Provide the [x, y] coordinate of the cell's center where the given text is located.  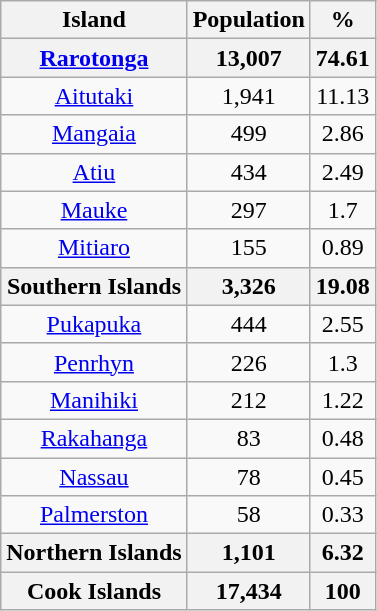
0.89 [342, 248]
Northern Islands [94, 553]
17,434 [248, 591]
Mangaia [94, 134]
Rarotonga [94, 58]
Atiu [94, 172]
226 [248, 362]
Southern Islands [94, 286]
78 [248, 477]
297 [248, 210]
0.48 [342, 438]
0.45 [342, 477]
83 [248, 438]
1.7 [342, 210]
Mitiaro [94, 248]
Population [248, 20]
155 [248, 248]
0.33 [342, 515]
Mauke [94, 210]
499 [248, 134]
Aitutaki [94, 96]
1.3 [342, 362]
100 [342, 591]
58 [248, 515]
% [342, 20]
434 [248, 172]
Rakahanga [94, 438]
Nassau [94, 477]
2.49 [342, 172]
Cook Islands [94, 591]
1,941 [248, 96]
Penrhyn [94, 362]
2.55 [342, 324]
11.13 [342, 96]
Manihiki [94, 400]
212 [248, 400]
6.32 [342, 553]
3,326 [248, 286]
Pukapuka [94, 324]
19.08 [342, 286]
13,007 [248, 58]
1,101 [248, 553]
Island [94, 20]
74.61 [342, 58]
1.22 [342, 400]
444 [248, 324]
2.86 [342, 134]
Palmerston [94, 515]
